From the cell containing the given text, extract its center point as (X, Y) coordinate. 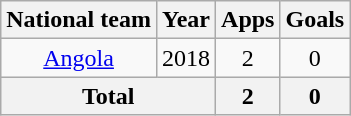
Year (186, 20)
2018 (186, 58)
Angola (79, 58)
Goals (315, 20)
Total (108, 96)
Apps (248, 20)
National team (79, 20)
